Search for the cell housing the specified text and yield its (x, y) center coordinate. 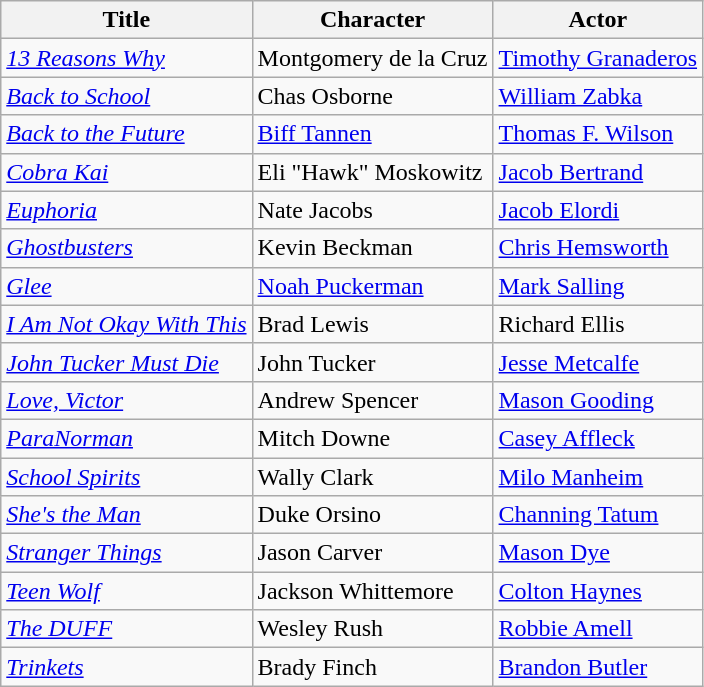
Chas Osborne (372, 96)
Back to School (126, 96)
Andrew Spencer (372, 400)
Biff Tannen (372, 134)
John Tucker Must Die (126, 362)
Nate Jacobs (372, 210)
Ghostbusters (126, 248)
Brad Lewis (372, 324)
Wally Clark (372, 477)
Channing Tatum (598, 515)
Mason Gooding (598, 400)
Brady Finch (372, 667)
Actor (598, 20)
Euphoria (126, 210)
Casey Affleck (598, 438)
Milo Manheim (598, 477)
Glee (126, 286)
Montgomery de la Cruz (372, 58)
Wesley Rush (372, 629)
Noah Puckerman (372, 286)
School Spirits (126, 477)
Richard Ellis (598, 324)
Timothy Granaderos (598, 58)
I Am Not Okay With This (126, 324)
Thomas F. Wilson (598, 134)
Colton Haynes (598, 591)
Trinkets (126, 667)
Mitch Downe (372, 438)
William Zabka (598, 96)
Brandon Butler (598, 667)
Jacob Elordi (598, 210)
Character (372, 20)
Kevin Beckman (372, 248)
Love, Victor (126, 400)
John Tucker (372, 362)
Mark Salling (598, 286)
Jacob Bertrand (598, 172)
Cobra Kai (126, 172)
Jesse Metcalfe (598, 362)
Jackson Whittemore (372, 591)
Back to the Future (126, 134)
The DUFF (126, 629)
Duke Orsino (372, 515)
Stranger Things (126, 553)
Robbie Amell (598, 629)
Eli "Hawk" Moskowitz (372, 172)
Chris Hemsworth (598, 248)
Teen Wolf (126, 591)
Mason Dye (598, 553)
13 Reasons Why (126, 58)
Title (126, 20)
ParaNorman (126, 438)
Jason Carver (372, 553)
She's the Man (126, 515)
